Pinpoint the cell where the given text exists, returning its [X, Y] midpoint coordinate. 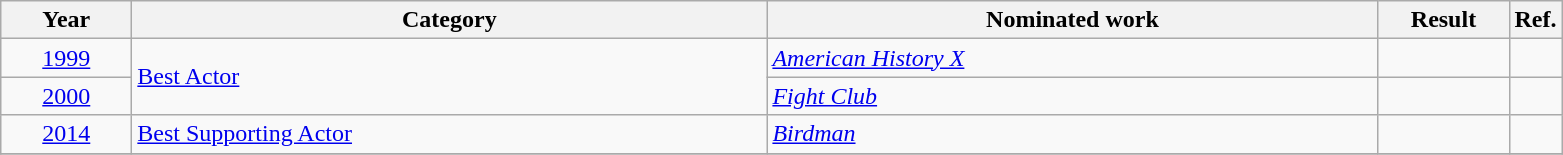
2000 [66, 96]
Birdman [1072, 134]
2014 [66, 134]
1999 [66, 58]
American History X [1072, 58]
Category [450, 20]
Nominated work [1072, 20]
Ref. [1536, 20]
Best Supporting Actor [450, 134]
Fight Club [1072, 96]
Result [1444, 20]
Best Actor [450, 77]
Year [66, 20]
